Capture the cell that displays the provided text and extract its (X, Y) central coordinate. 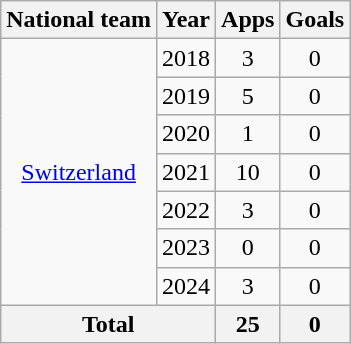
2022 (186, 210)
Switzerland (79, 172)
2021 (186, 172)
10 (248, 172)
5 (248, 96)
Year (186, 20)
National team (79, 20)
1 (248, 134)
Goals (315, 20)
25 (248, 324)
2019 (186, 96)
2024 (186, 286)
Total (108, 324)
Apps (248, 20)
2020 (186, 134)
2018 (186, 58)
2023 (186, 248)
